Locate the cell with the specified text and output its (x, y) center coordinate. 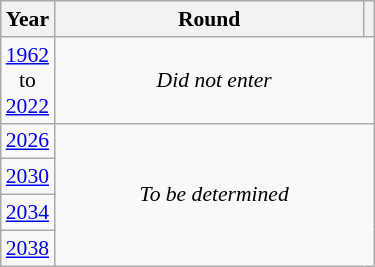
Round (209, 19)
2030 (28, 177)
Year (28, 19)
2038 (28, 248)
2026 (28, 141)
To be determined (214, 194)
1962to2022 (28, 80)
Did not enter (214, 80)
2034 (28, 213)
